From the cell containing the given text, extract its center point as (x, y) coordinate. 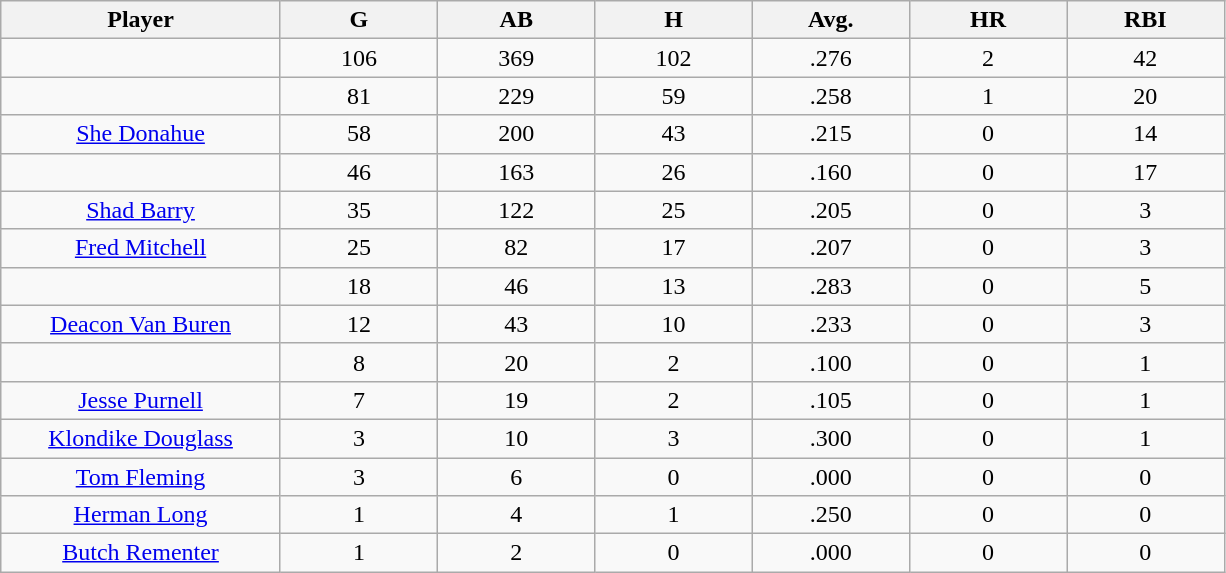
Klondike Douglass (141, 438)
58 (358, 134)
Herman Long (141, 515)
14 (1146, 134)
82 (516, 248)
12 (358, 324)
Fred Mitchell (141, 248)
.276 (830, 58)
Avg. (830, 20)
.258 (830, 96)
122 (516, 210)
7 (358, 400)
.100 (830, 362)
163 (516, 172)
Shad Barry (141, 210)
Tom Fleming (141, 477)
.207 (830, 248)
G (358, 20)
.250 (830, 515)
229 (516, 96)
.233 (830, 324)
19 (516, 400)
26 (674, 172)
Player (141, 20)
.205 (830, 210)
42 (1146, 58)
She Donahue (141, 134)
200 (516, 134)
H (674, 20)
.283 (830, 286)
.105 (830, 400)
81 (358, 96)
59 (674, 96)
.215 (830, 134)
4 (516, 515)
.300 (830, 438)
18 (358, 286)
6 (516, 477)
AB (516, 20)
Butch Rementer (141, 553)
13 (674, 286)
RBI (1146, 20)
5 (1146, 286)
Jesse Purnell (141, 400)
106 (358, 58)
Deacon Van Buren (141, 324)
HR (988, 20)
369 (516, 58)
8 (358, 362)
102 (674, 58)
35 (358, 210)
.160 (830, 172)
